Pinpoint the cell where the given text exists, returning its (X, Y) midpoint coordinate. 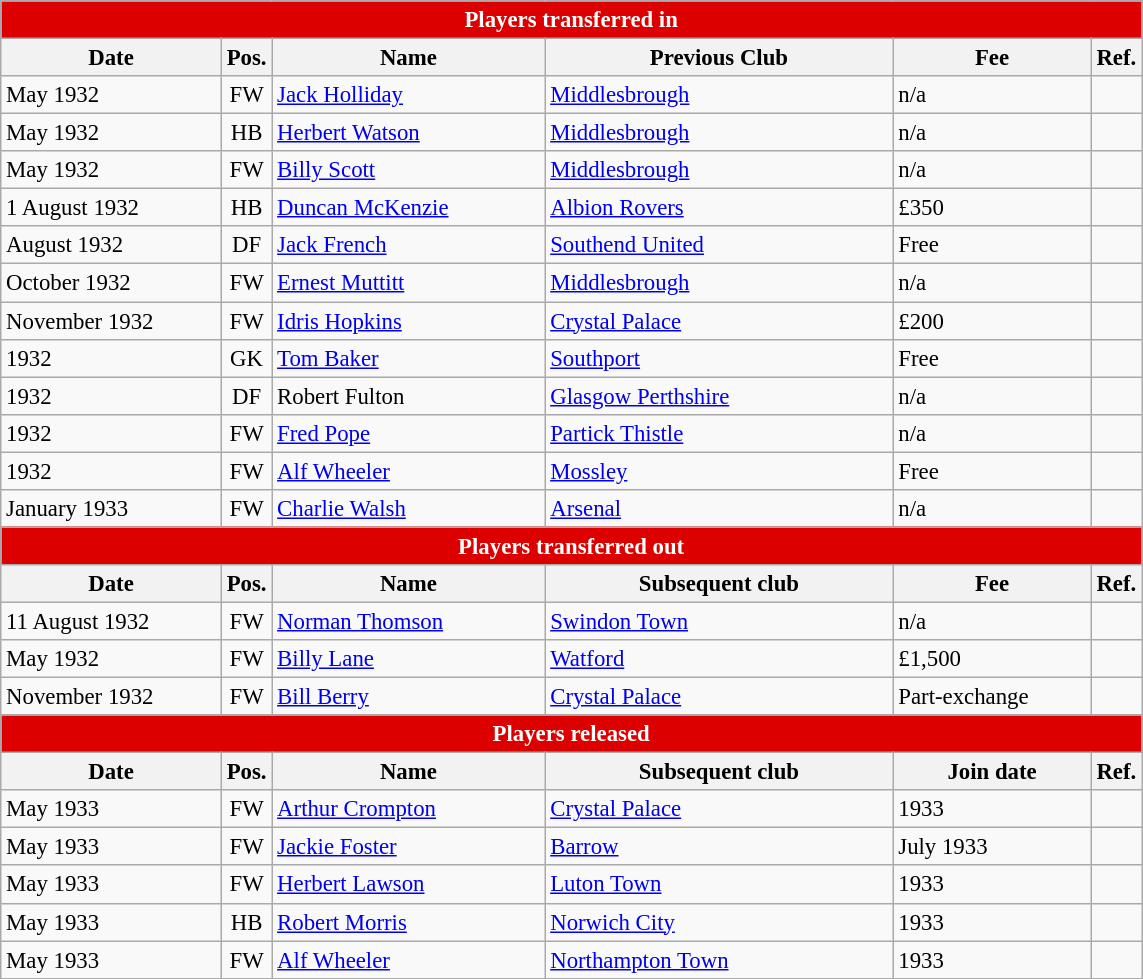
Mossley (719, 471)
Southport (719, 358)
11 August 1932 (112, 621)
Barrow (719, 847)
Jackie Foster (408, 847)
Billy Lane (408, 659)
Swindon Town (719, 621)
Ernest Muttitt (408, 283)
Watford (719, 659)
£200 (992, 321)
Players transferred in (572, 20)
Jack French (408, 245)
Glasgow Perthshire (719, 396)
January 1933 (112, 509)
Previous Club (719, 58)
August 1932 (112, 245)
Billy Scott (408, 170)
Herbert Lawson (408, 885)
Herbert Watson (408, 133)
Tom Baker (408, 358)
Jack Holliday (408, 95)
£1,500 (992, 659)
Northampton Town (719, 960)
Bill Berry (408, 697)
Partick Thistle (719, 433)
Idris Hopkins (408, 321)
Join date (992, 772)
July 1933 (992, 847)
Arthur Crompton (408, 809)
Part-exchange (992, 697)
Norwich City (719, 922)
Charlie Walsh (408, 509)
Robert Morris (408, 922)
Robert Fulton (408, 396)
October 1932 (112, 283)
Players released (572, 734)
£350 (992, 208)
Fred Pope (408, 433)
Players transferred out (572, 546)
Southend United (719, 245)
GK (246, 358)
Norman Thomson (408, 621)
1 August 1932 (112, 208)
Luton Town (719, 885)
Albion Rovers (719, 208)
Arsenal (719, 509)
Duncan McKenzie (408, 208)
